For the text-containing cell, return its midpoint in [X, Y] coordinate format. 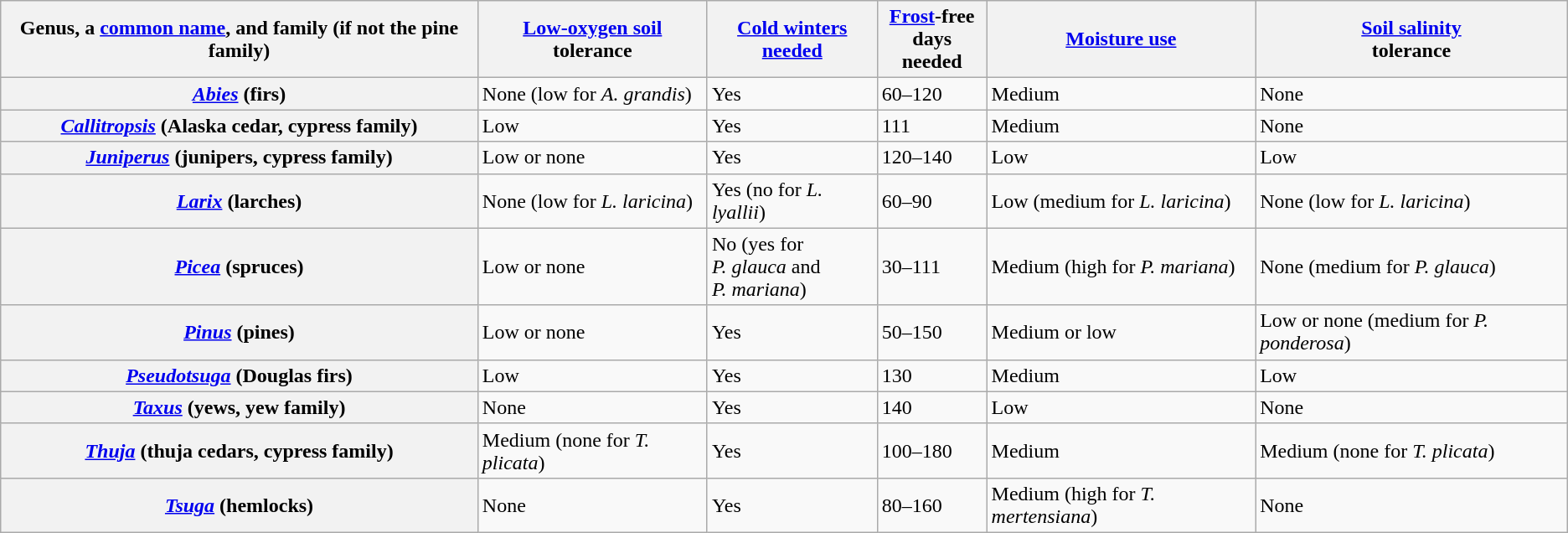
Soil salinitytolerance [1412, 39]
Tsuga (hemlocks) [240, 505]
60–120 [931, 94]
Callitropsis (Alaska cedar, cypress family) [240, 126]
80–160 [931, 505]
Taxus (yews, yew family) [240, 407]
30–111 [931, 266]
Medium (high for P. mariana) [1121, 266]
130 [931, 375]
111 [931, 126]
No (yes forP. glauca andP. mariana) [792, 266]
Moisture use [1121, 39]
Yes (no for L. lyallii) [792, 201]
Frost-freedays needed [931, 39]
Low or none (medium for P. ponderosa) [1412, 332]
Medium or low [1121, 332]
60–90 [931, 201]
None (low for A. grandis) [592, 94]
140 [931, 407]
Thuja (thuja cedars, cypress family) [240, 451]
Medium (high for T. mertensiana) [1121, 505]
Low-oxygen soil tolerance [592, 39]
Picea (spruces) [240, 266]
120–140 [931, 158]
Juniperus (junipers, cypress family) [240, 158]
None (medium for P. glauca) [1412, 266]
50–150 [931, 332]
Low (medium for L. laricina) [1121, 201]
Pseudotsuga (Douglas firs) [240, 375]
Abies (firs) [240, 94]
100–180 [931, 451]
Cold wintersneeded [792, 39]
Genus, a common name, and family (if not the pine family) [240, 39]
Pinus (pines) [240, 332]
Larix (larches) [240, 201]
